Detect which cell encompasses the target text, then output its [x, y] center coordinate. 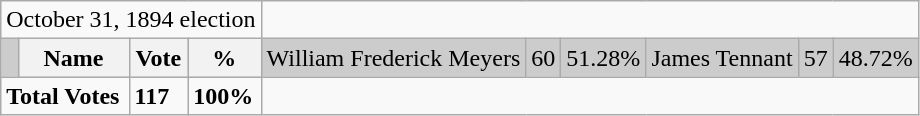
William Frederick Meyers [394, 58]
117 [158, 96]
October 31, 1894 election [131, 20]
Vote [158, 58]
Name [74, 58]
48.72% [876, 58]
% [224, 58]
51.28% [604, 58]
Total Votes [65, 96]
57 [816, 58]
60 [544, 58]
James Tennant [722, 58]
100% [224, 96]
